Pinpoint the cell where the given text exists, returning its (x, y) midpoint coordinate. 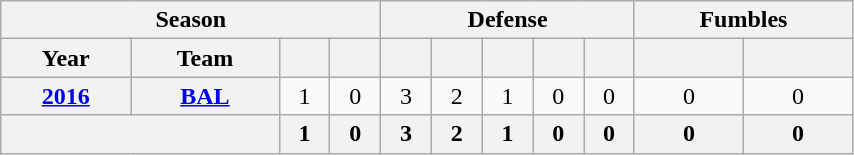
Season (191, 20)
Team (206, 58)
Defense (508, 20)
2016 (66, 96)
BAL (206, 96)
Year (66, 58)
Fumbles (743, 20)
